Detect which cell encompasses the target text, then output its [X, Y] center coordinate. 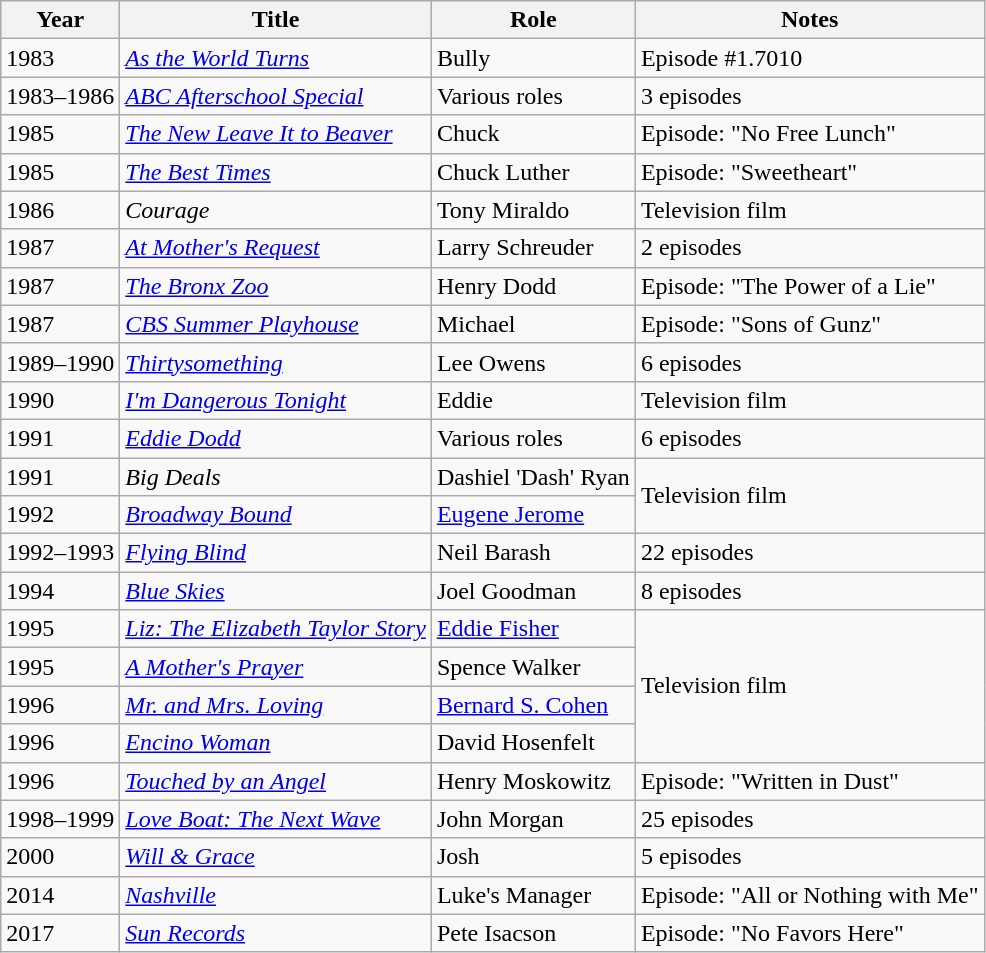
Larry Schreuder [533, 248]
Flying Blind [276, 553]
Thirtysomething [276, 362]
Courage [276, 210]
Episode: "The Power of a Lie" [810, 286]
Episode: "Sons of Gunz" [810, 324]
3 episodes [810, 96]
Dashiel 'Dash' Ryan [533, 477]
2000 [60, 857]
Episode: "Sweetheart" [810, 172]
Episode: "No Favors Here" [810, 933]
25 episodes [810, 819]
Neil Barash [533, 553]
1983 [60, 58]
Episode: "No Free Lunch" [810, 134]
The Bronx Zoo [276, 286]
Eugene Jerome [533, 515]
Lee Owens [533, 362]
Luke's Manager [533, 895]
Eddie [533, 400]
John Morgan [533, 819]
Episode #1.7010 [810, 58]
Mr. and Mrs. Loving [276, 705]
Love Boat: The Next Wave [276, 819]
David Hosenfelt [533, 743]
Joel Goodman [533, 591]
8 episodes [810, 591]
Eddie Fisher [533, 629]
Blue Skies [276, 591]
Eddie Dodd [276, 438]
Henry Moskowitz [533, 781]
Role [533, 20]
Will & Grace [276, 857]
5 episodes [810, 857]
Title [276, 20]
Josh [533, 857]
2014 [60, 895]
At Mother's Request [276, 248]
1992 [60, 515]
1989–1990 [60, 362]
Liz: The Elizabeth Taylor Story [276, 629]
CBS Summer Playhouse [276, 324]
22 episodes [810, 553]
As the World Turns [276, 58]
2 episodes [810, 248]
ABC Afterschool Special [276, 96]
1992–1993 [60, 553]
Broadway Bound [276, 515]
1986 [60, 210]
Henry Dodd [533, 286]
Encino Woman [276, 743]
Sun Records [276, 933]
Spence Walker [533, 667]
Episode: "Written in Dust" [810, 781]
Nashville [276, 895]
The Best Times [276, 172]
Touched by an Angel [276, 781]
I'm Dangerous Tonight [276, 400]
2017 [60, 933]
Tony Miraldo [533, 210]
Chuck Luther [533, 172]
1990 [60, 400]
A Mother's Prayer [276, 667]
Chuck [533, 134]
Year [60, 20]
1983–1986 [60, 96]
Notes [810, 20]
Episode: "All or Nothing with Me" [810, 895]
Pete Isacson [533, 933]
1998–1999 [60, 819]
Michael [533, 324]
Big Deals [276, 477]
The New Leave It to Beaver [276, 134]
Bernard S. Cohen [533, 705]
1994 [60, 591]
Bully [533, 58]
